Search for the cell housing the specified text and yield its [x, y] center coordinate. 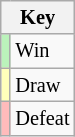
Defeat [42, 118]
Win [42, 51]
Draw [42, 85]
Key [38, 17]
